Extract the (x, y) coordinate from the center of the cell holding the provided text.  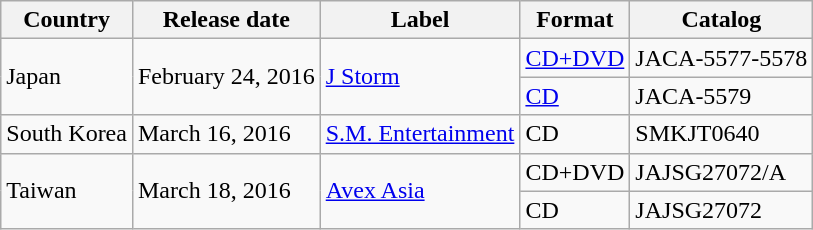
Label (420, 20)
J Storm (420, 77)
JAJSG27072 (722, 210)
Japan (67, 77)
S.M. Entertainment (420, 134)
SMKJT0640 (722, 134)
Format (575, 20)
Catalog (722, 20)
JAJSG27072/A (722, 172)
March 16, 2016 (226, 134)
Country (67, 20)
Taiwan (67, 191)
Release date (226, 20)
Avex Asia (420, 191)
JACA-5577-5578 (722, 58)
February 24, 2016 (226, 77)
March 18, 2016 (226, 191)
JACA-5579 (722, 96)
South Korea (67, 134)
